Return (x, y) of the center of cell containing provided text 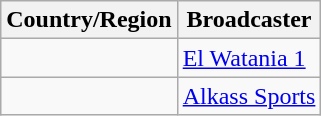
Alkass Sports (249, 96)
El Watania 1 (249, 58)
Broadcaster (249, 20)
Country/Region (89, 20)
